From the cell containing the given text, extract its center point as [x, y] coordinate. 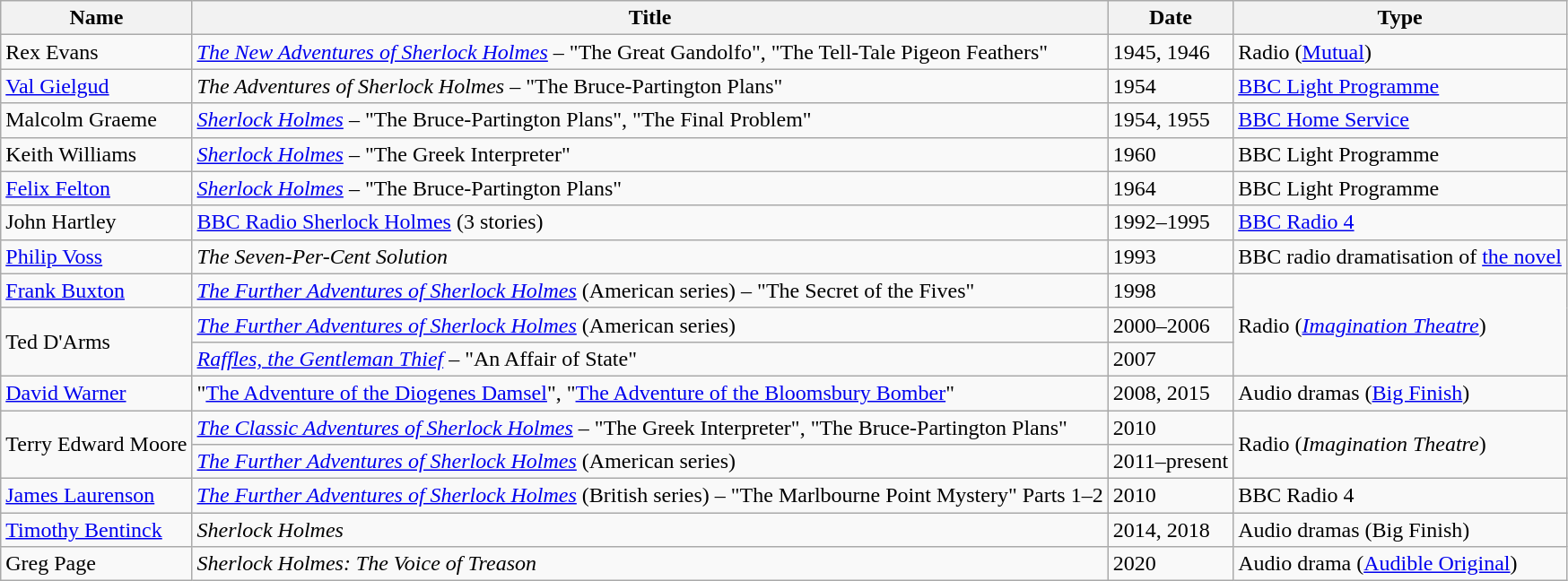
2014, 2018 [1170, 530]
1993 [1170, 256]
Terry Edward Moore [97, 445]
Felix Felton [97, 188]
1954, 1955 [1170, 120]
2020 [1170, 564]
Philip Voss [97, 256]
The Adventures of Sherlock Holmes – "The Bruce-Partington Plans" [649, 86]
BBC radio dramatisation of the novel [1400, 256]
Audio drama (Audible Original) [1400, 564]
John Hartley [97, 222]
Type [1400, 18]
BBC Radio Sherlock Holmes (3 stories) [649, 222]
Ted D'Arms [97, 342]
1960 [1170, 154]
1998 [1170, 290]
1945, 1946 [1170, 52]
1992–1995 [1170, 222]
Timothy Bentinck [97, 530]
Rex Evans [97, 52]
Greg Page [97, 564]
2008, 2015 [1170, 393]
Raffles, the Gentleman Thief – "An Affair of State" [649, 359]
Sherlock Holmes: The Voice of Treason [649, 564]
"The Adventure of the Diogenes Damsel", "The Adventure of the Bloomsbury Bomber" [649, 393]
The Further Adventures of Sherlock Holmes (British series) – "The Marlbourne Point Mystery" Parts 1–2 [649, 496]
2000–2006 [1170, 325]
Sherlock Holmes – "The Greek Interpreter" [649, 154]
The Classic Adventures of Sherlock Holmes – "The Greek Interpreter", "The Bruce-Partington Plans" [649, 428]
James Laurenson [97, 496]
1954 [1170, 86]
2011–present [1170, 462]
Radio (Mutual) [1400, 52]
Title [649, 18]
The Further Adventures of Sherlock Holmes (American series) – "The Secret of the Fives" [649, 290]
David Warner [97, 393]
Sherlock Holmes [649, 530]
Malcolm Graeme [97, 120]
Frank Buxton [97, 290]
BBC Home Service [1400, 120]
2007 [1170, 359]
Keith Williams [97, 154]
Sherlock Holmes – "The Bruce-Partington Plans" [649, 188]
Name [97, 18]
Sherlock Holmes – "The Bruce-Partington Plans", "The Final Problem" [649, 120]
The Seven-Per-Cent Solution [649, 256]
1964 [1170, 188]
Date [1170, 18]
The New Adventures of Sherlock Holmes – "The Great Gandolfo", "The Tell-Tale Pigeon Feathers" [649, 52]
Val Gielgud [97, 86]
